Identify which cell holds the provided text, then report its [X, Y] central coordinate. 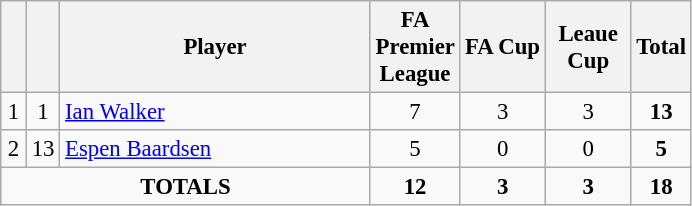
2 [14, 149]
Ian Walker [216, 112]
TOTALS [186, 187]
FA Premier League [414, 47]
Total [661, 47]
18 [661, 187]
Leaue Cup [588, 47]
7 [414, 112]
12 [414, 187]
Espen Baardsen [216, 149]
FA Cup [503, 47]
Player [216, 47]
